Extract the (x, y) coordinate from the center of the cell holding the provided text.  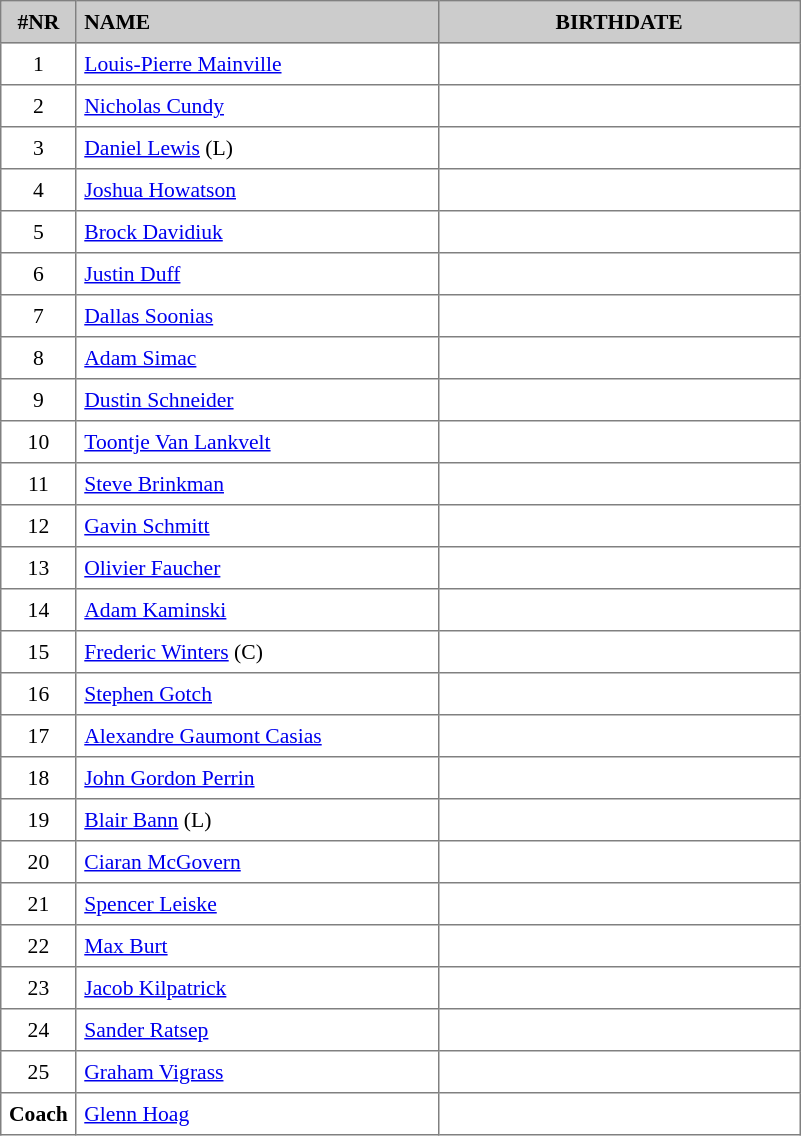
23 (38, 988)
25 (38, 1072)
Jacob Kilpatrick (257, 988)
Ciaran McGovern (257, 862)
3 (38, 148)
17 (38, 736)
BIRTHDATE (619, 22)
10 (38, 442)
15 (38, 652)
NAME (257, 22)
Nicholas Cundy (257, 106)
2 (38, 106)
Louis-Pierre Mainville (257, 64)
Olivier Faucher (257, 568)
Dustin Schneider (257, 400)
4 (38, 190)
20 (38, 862)
19 (38, 820)
21 (38, 904)
Toontje Van Lankvelt (257, 442)
8 (38, 358)
Stephen Gotch (257, 694)
Adam Kaminski (257, 610)
6 (38, 274)
Sander Ratsep (257, 1030)
9 (38, 400)
Glenn Hoag (257, 1114)
Alexandre Gaumont Casias (257, 736)
Dallas Soonias (257, 316)
Graham Vigrass (257, 1072)
Adam Simac (257, 358)
Daniel Lewis (L) (257, 148)
#NR (38, 22)
22 (38, 946)
John Gordon Perrin (257, 778)
Max Burt (257, 946)
14 (38, 610)
5 (38, 232)
7 (38, 316)
Gavin Schmitt (257, 526)
1 (38, 64)
24 (38, 1030)
13 (38, 568)
Brock Davidiuk (257, 232)
Coach (38, 1114)
Blair Bann (L) (257, 820)
16 (38, 694)
Spencer Leiske (257, 904)
11 (38, 484)
Steve Brinkman (257, 484)
12 (38, 526)
Frederic Winters (C) (257, 652)
Justin Duff (257, 274)
18 (38, 778)
Joshua Howatson (257, 190)
